Return [X, Y] of the center of cell containing provided text 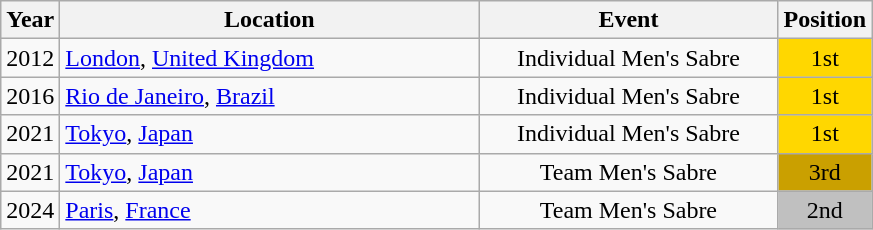
Event [628, 20]
Rio de Janeiro, Brazil [270, 96]
Year [30, 20]
2024 [30, 210]
London, United Kingdom [270, 58]
Location [270, 20]
2nd [825, 210]
3rd [825, 172]
Paris, France [270, 210]
2016 [30, 96]
2012 [30, 58]
Position [825, 20]
